Pinpoint the cell where the given text exists, returning its [x, y] midpoint coordinate. 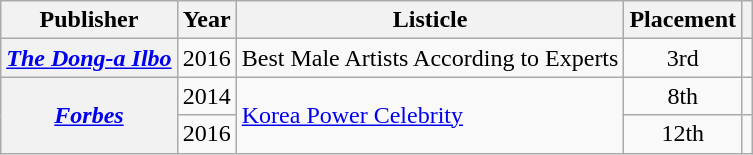
Korea Power Celebrity [430, 115]
2014 [206, 96]
12th [683, 134]
Listicle [430, 20]
Forbes [89, 115]
Publisher [89, 20]
8th [683, 96]
Year [206, 20]
Placement [683, 20]
The Dong-a Ilbo [89, 58]
3rd [683, 58]
Best Male Artists According to Experts [430, 58]
